Detect which cell encompasses the target text, then output its (x, y) center coordinate. 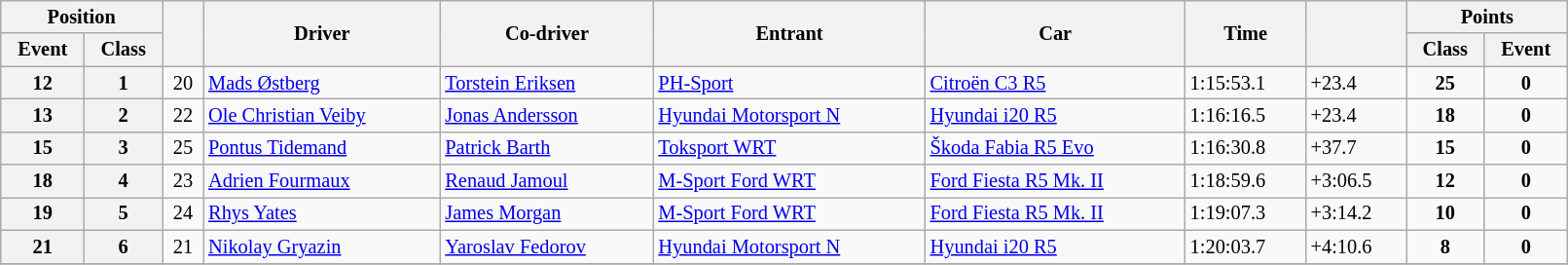
James Morgan (547, 213)
Mads Østberg (321, 83)
Yaroslav Fedorov (547, 246)
Škoda Fabia R5 Evo (1055, 148)
1:20:03.7 (1246, 246)
Patrick Barth (547, 148)
13 (43, 115)
+3:14.2 (1357, 213)
Citroën C3 R5 (1055, 83)
1:19:07.3 (1246, 213)
PH-Sport (790, 83)
1:18:59.6 (1246, 181)
Nikolay Gryazin (321, 246)
Points (1487, 17)
22 (183, 115)
Pontus Tidemand (321, 148)
Ole Christian Veiby (321, 115)
2 (124, 115)
23 (183, 181)
+3:06.5 (1357, 181)
4 (124, 181)
Time (1246, 33)
5 (124, 213)
Adrien Fourmaux (321, 181)
20 (183, 83)
1:15:53.1 (1246, 83)
Torstein Eriksen (547, 83)
24 (183, 213)
+4:10.6 (1357, 246)
6 (124, 246)
Renaud Jamoul (547, 181)
1 (124, 83)
Toksport WRT (790, 148)
Rhys Yates (321, 213)
1:16:30.8 (1246, 148)
3 (124, 148)
Jonas Andersson (547, 115)
19 (43, 213)
10 (1445, 213)
Driver (321, 33)
Co-driver (547, 33)
Position (82, 17)
8 (1445, 246)
+37.7 (1357, 148)
Entrant (790, 33)
1:16:16.5 (1246, 115)
Car (1055, 33)
